For the text-containing cell, return its midpoint in (x, y) coordinate format. 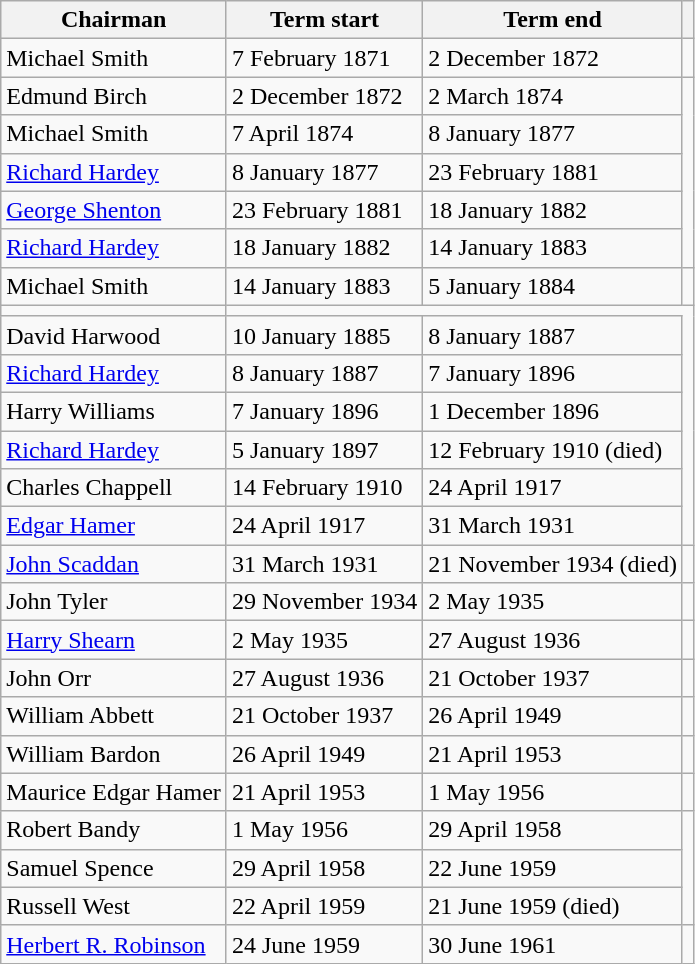
William Bardon (114, 754)
John Orr (114, 678)
21 June 1959 (died) (553, 906)
John Scaddan (114, 564)
David Harwood (114, 335)
5 January 1897 (324, 449)
Maurice Edgar Hamer (114, 792)
William Abbett (114, 716)
30 June 1961 (553, 944)
29 November 1934 (324, 602)
2 March 1874 (553, 96)
10 January 1885 (324, 335)
22 April 1959 (324, 906)
Chairman (114, 20)
1 December 1896 (553, 411)
Term start (324, 20)
Harry Shearn (114, 640)
7 April 1874 (324, 134)
5 January 1884 (553, 286)
Harry Williams (114, 411)
Edmund Birch (114, 96)
21 November 1934 (died) (553, 564)
14 February 1910 (324, 488)
Samuel Spence (114, 868)
Herbert R. Robinson (114, 944)
Edgar Hamer (114, 526)
12 February 1910 (died) (553, 449)
George Shenton (114, 210)
John Tyler (114, 602)
7 February 1871 (324, 58)
Russell West (114, 906)
Charles Chappell (114, 488)
Term end (553, 20)
24 June 1959 (324, 944)
22 June 1959 (553, 868)
Robert Bandy (114, 830)
